Identify which cell holds the provided text, then report its (X, Y) central coordinate. 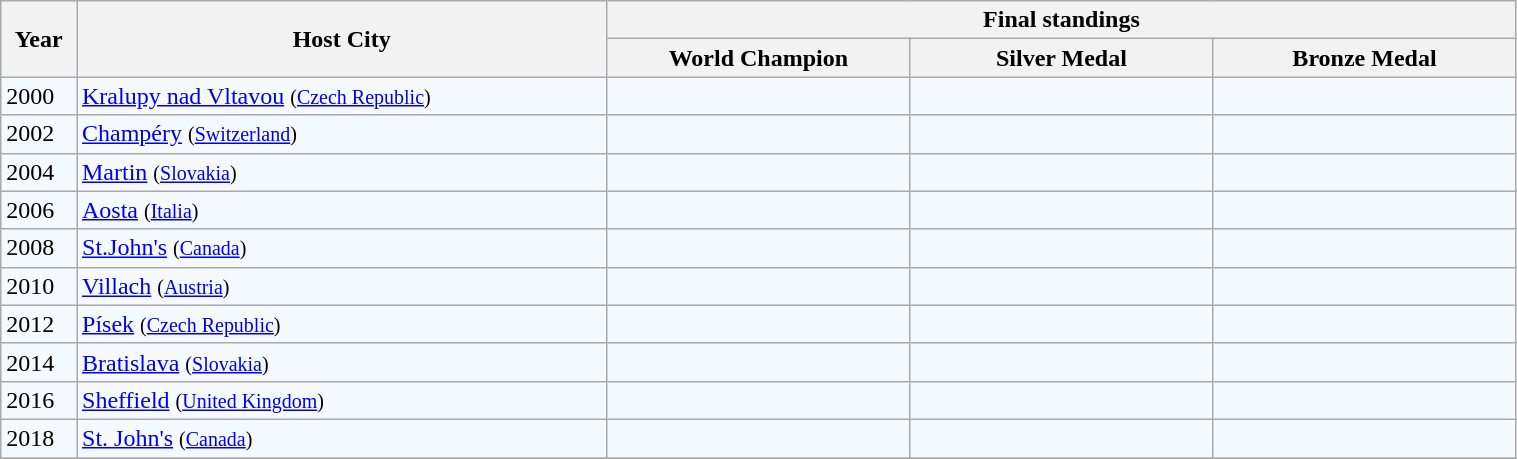
Host City (341, 39)
Písek (Czech Republic) (341, 324)
2014 (39, 362)
St.John's (Canada) (341, 248)
2006 (39, 210)
Year (39, 39)
2012 (39, 324)
Sheffield (United Kingdom) (341, 400)
2008 (39, 248)
2018 (39, 438)
World Champion (758, 58)
2010 (39, 286)
Silver Medal (1062, 58)
2002 (39, 134)
2004 (39, 172)
Bratislava (Slovakia) (341, 362)
Kralupy nad Vltavou (Czech Republic) (341, 96)
St. John's (Canada) (341, 438)
2000 (39, 96)
Aosta (Italia) (341, 210)
Martin (Slovakia) (341, 172)
Final standings (1062, 20)
Champéry (Switzerland) (341, 134)
Villach (Austria) (341, 286)
2016 (39, 400)
Bronze Medal (1364, 58)
